Capture the cell that displays the provided text and extract its [x, y] central coordinate. 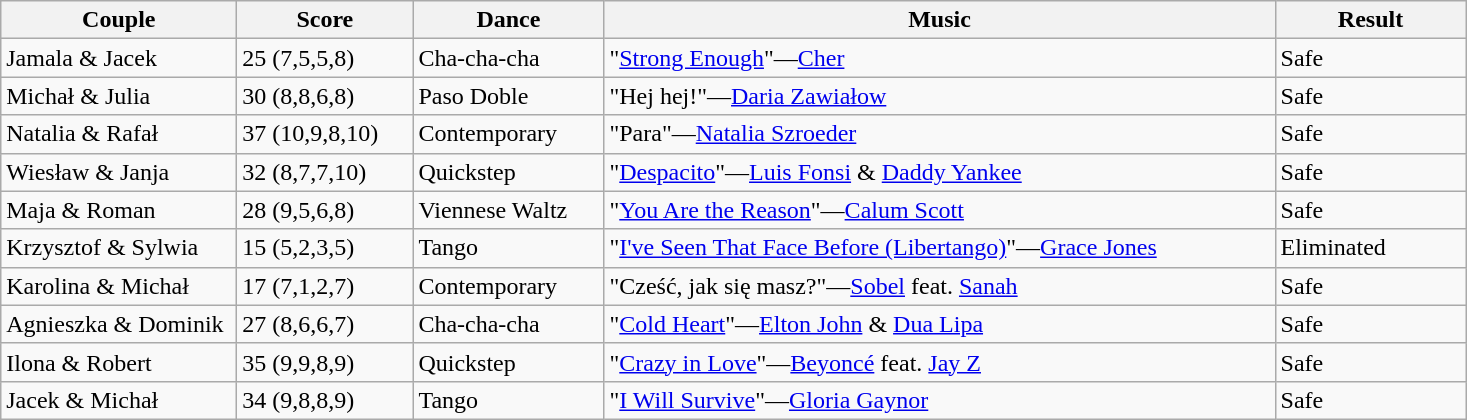
"Crazy in Love"—Beyoncé feat. Jay Z [940, 362]
37 (10,9,8,10) [325, 134]
Agnieszka & Dominik [119, 324]
Dance [508, 20]
Karolina & Michał [119, 286]
Viennese Waltz [508, 210]
"Cześć, jak się masz?"—Sobel feat. Sanah [940, 286]
25 (7,5,5,8) [325, 58]
15 (5,2,3,5) [325, 248]
"Cold Heart"—Elton John & Dua Lipa [940, 324]
Score [325, 20]
30 (8,8,6,8) [325, 96]
"Strong Enough"—Cher [940, 58]
Maja & Roman [119, 210]
"Despacito"—Luis Fonsi & Daddy Yankee [940, 172]
Natalia & Rafał [119, 134]
32 (8,7,7,10) [325, 172]
35 (9,9,8,9) [325, 362]
"I've Seen That Face Before (Libertango)"—Grace Jones [940, 248]
"You Are the Reason"—Calum Scott [940, 210]
Music [940, 20]
Wiesław & Janja [119, 172]
Result [1370, 20]
28 (9,5,6,8) [325, 210]
Couple [119, 20]
Eliminated [1370, 248]
27 (8,6,6,7) [325, 324]
"Hej hej!"—Daria Zawiałow [940, 96]
"Para"—Natalia Szroeder [940, 134]
Jamala & Jacek [119, 58]
Paso Doble [508, 96]
34 (9,8,8,9) [325, 400]
Jacek & Michał [119, 400]
"I Will Survive"—Gloria Gaynor [940, 400]
Krzysztof & Sylwia [119, 248]
Michał & Julia [119, 96]
17 (7,1,2,7) [325, 286]
Ilona & Robert [119, 362]
